Return [x, y] of the center of cell containing provided text 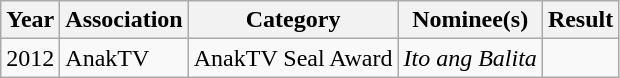
Year [30, 20]
Nominee(s) [470, 20]
Result [580, 20]
Association [124, 20]
Category [293, 20]
2012 [30, 58]
Ito ang Balita [470, 58]
AnakTV Seal Award [293, 58]
AnakTV [124, 58]
